Return (x, y) of the center of cell containing provided text 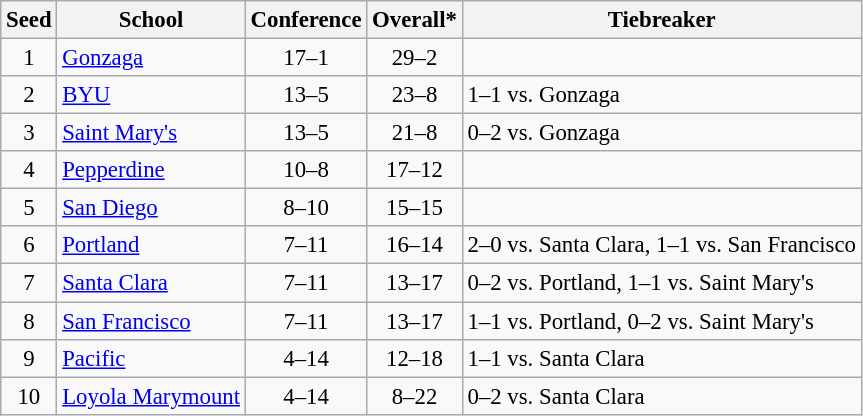
10–8 (306, 170)
San Francisco (151, 321)
8–22 (414, 396)
0–2 vs. Portland, 1–1 vs. Saint Mary's (662, 283)
1 (29, 58)
Pepperdine (151, 170)
12–18 (414, 358)
1–1 vs. Gonzaga (662, 95)
2–0 vs. Santa Clara, 1–1 vs. San Francisco (662, 245)
9 (29, 358)
Conference (306, 20)
15–15 (414, 208)
Tiebreaker (662, 20)
10 (29, 396)
17–12 (414, 170)
Saint Mary's (151, 133)
8 (29, 321)
0–2 vs. Gonzaga (662, 133)
3 (29, 133)
Loyola Marymount (151, 396)
0–2 vs. Santa Clara (662, 396)
1–1 vs. Santa Clara (662, 358)
1–1 vs. Portland, 0–2 vs. Saint Mary's (662, 321)
4 (29, 170)
29–2 (414, 58)
5 (29, 208)
7 (29, 283)
16–14 (414, 245)
Pacific (151, 358)
17–1 (306, 58)
Seed (29, 20)
Overall* (414, 20)
San Diego (151, 208)
8–10 (306, 208)
Portland (151, 245)
School (151, 20)
21–8 (414, 133)
Gonzaga (151, 58)
23–8 (414, 95)
Santa Clara (151, 283)
2 (29, 95)
BYU (151, 95)
6 (29, 245)
